Find where the given text appears and provide that cell's center as [X, Y] coordinate. 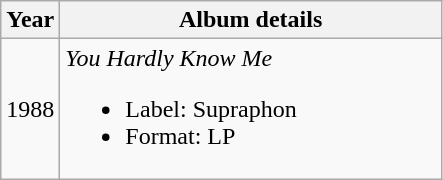
You Hardly Know MeLabel: SupraphonFormat: LP [251, 109]
1988 [30, 109]
Year [30, 20]
Album details [251, 20]
